Scan for the cell matching the given text and deliver its (X, Y) coordinate at center. 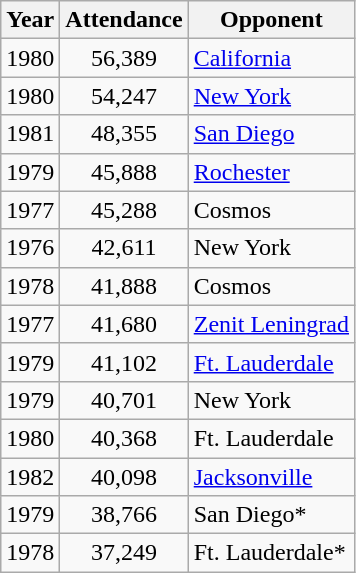
40,368 (124, 438)
1976 (30, 248)
1982 (30, 477)
40,098 (124, 477)
40,701 (124, 400)
San Diego* (271, 515)
41,888 (124, 286)
Opponent (271, 20)
Year (30, 20)
41,680 (124, 324)
Ft. Lauderdale* (271, 553)
Attendance (124, 20)
41,102 (124, 362)
Zenit Leningrad (271, 324)
48,355 (124, 134)
Jacksonville (271, 477)
38,766 (124, 515)
54,247 (124, 96)
45,888 (124, 172)
California (271, 58)
Rochester (271, 172)
56,389 (124, 58)
45,288 (124, 210)
37,249 (124, 553)
1981 (30, 134)
42,611 (124, 248)
San Diego (271, 134)
